Provide the (x, y) coordinate of the cell's center where the given text is located.  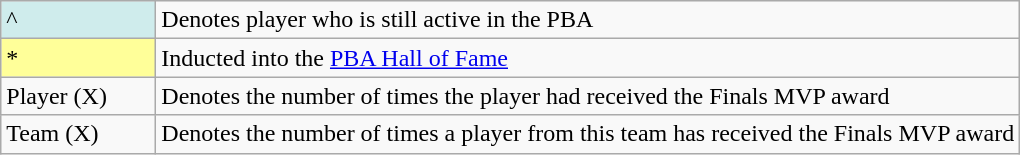
Denotes the number of times the player had received the Finals MVP award (588, 96)
Denotes player who is still active in the PBA (588, 20)
Inducted into the PBA Hall of Fame (588, 58)
Team (X) (78, 134)
Player (X) (78, 96)
^ (78, 20)
* (78, 58)
Denotes the number of times a player from this team has received the Finals MVP award (588, 134)
